Find where the given text appears and provide that cell's center as (x, y) coordinate. 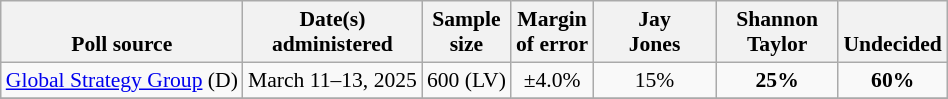
Undecided (892, 32)
60% (892, 80)
Marginof error (552, 32)
15% (654, 80)
600 (LV) (466, 80)
Date(s)administered (332, 32)
Global Strategy Group (D) (122, 80)
Poll source (122, 32)
Samplesize (466, 32)
ShannonTaylor (778, 32)
25% (778, 80)
±4.0% (552, 80)
March 11–13, 2025 (332, 80)
JayJones (654, 32)
